Return (X, Y) of the center of cell containing provided text 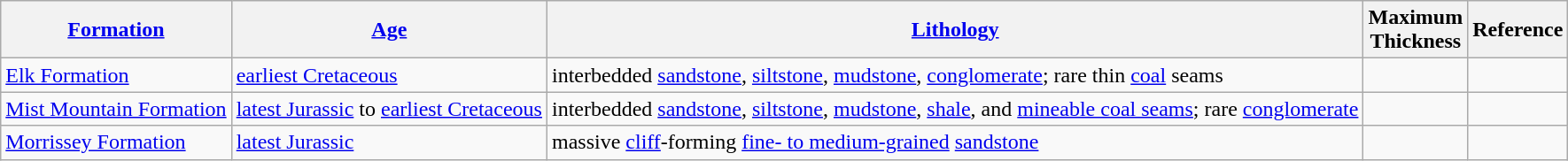
Morrissey Formation (116, 142)
Lithology (955, 30)
massive cliff-forming fine- to medium-grained sandstone (955, 142)
Age (389, 30)
interbedded sandstone, siltstone, mudstone, conglomerate; rare thin coal seams (955, 75)
Reference (1518, 30)
earliest Cretaceous (389, 75)
Elk Formation (116, 75)
MaximumThickness (1416, 30)
Formation (116, 30)
Mist Mountain Formation (116, 109)
latest Jurassic to earliest Cretaceous (389, 109)
latest Jurassic (389, 142)
interbedded sandstone, siltstone, mudstone, shale, and mineable coal seams; rare conglomerate (955, 109)
